Detect which cell encompasses the target text, then output its (x, y) center coordinate. 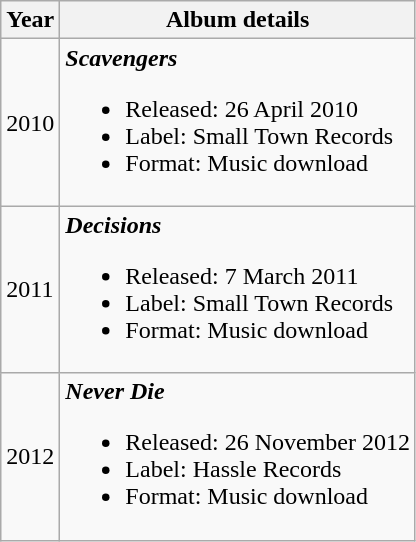
2011 (30, 290)
DecisionsReleased: 7 March 2011Label: Small Town RecordsFormat: Music download (238, 290)
2010 (30, 122)
Year (30, 20)
Never DieReleased: 26 November 2012Label: Hassle RecordsFormat: Music download (238, 456)
ScavengersReleased: 26 April 2010Label: Small Town RecordsFormat: Music download (238, 122)
2012 (30, 456)
Album details (238, 20)
